Search for the cell housing the specified text and yield its [X, Y] center coordinate. 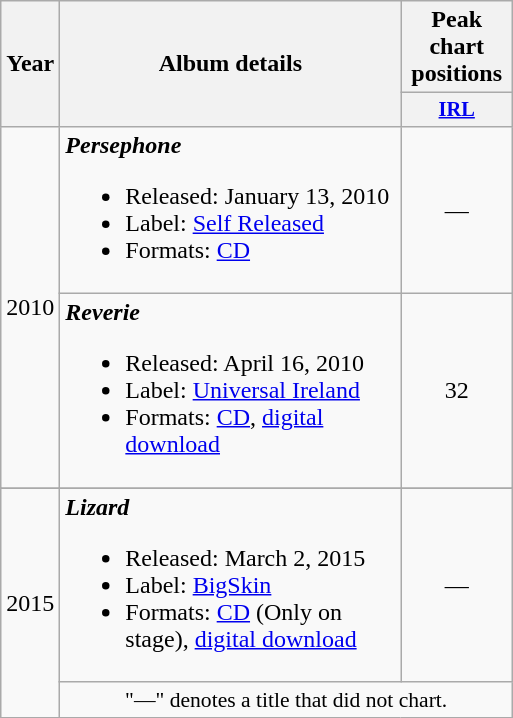
PersephoneReleased: January 13, 2010Label: Self ReleasedFormats: CD [230, 210]
LizardReleased: March 2, 2015Label: BigSkinFormats: CD (Only on stage), digital download [230, 585]
32 [457, 391]
Peak chart positions [457, 47]
"—" denotes a title that did not chart. [286, 700]
ReverieReleased: April 16, 2010Label: Universal IrelandFormats: CD, digital download [230, 391]
Album details [230, 64]
Year [30, 64]
IRL [457, 110]
2015 [30, 603]
2010 [30, 306]
